Return (x, y) of the center of cell containing provided text 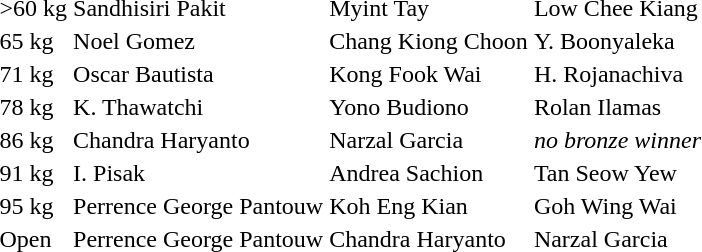
I. Pisak (198, 173)
Chang Kiong Choon (429, 41)
no bronze winner (617, 140)
Goh Wing Wai (617, 206)
Perrence George Pantouw (198, 206)
Rolan Ilamas (617, 107)
Y. Boonyaleka (617, 41)
Chandra Haryanto (198, 140)
Oscar Bautista (198, 74)
Kong Fook Wai (429, 74)
Narzal Garcia (429, 140)
Noel Gomez (198, 41)
H. Rojanachiva (617, 74)
Yono Budiono (429, 107)
Andrea Sachion (429, 173)
Tan Seow Yew (617, 173)
K. Thawatchi (198, 107)
Koh Eng Kian (429, 206)
